Identify which cell holds the provided text, then report its (X, Y) central coordinate. 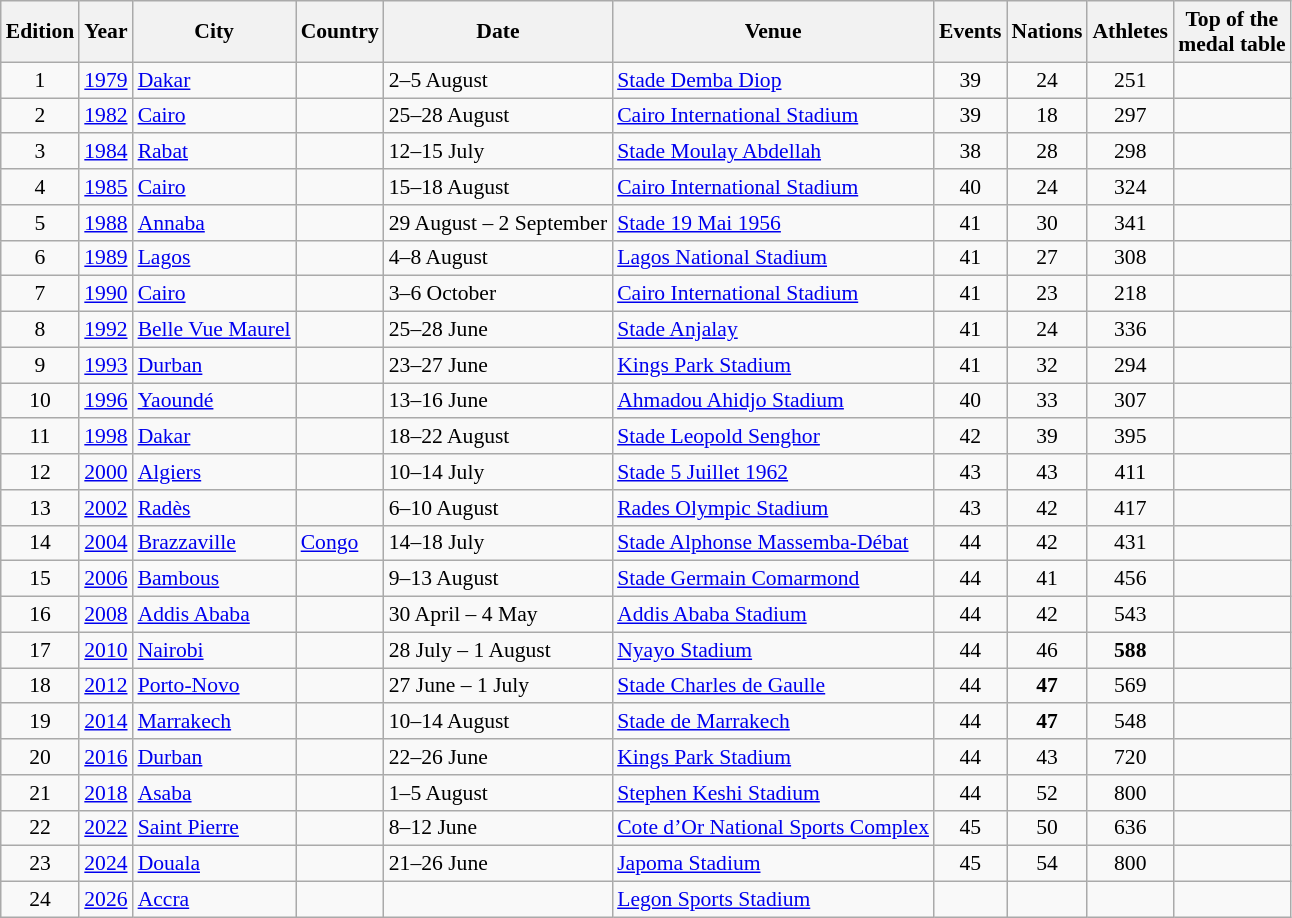
32 (1048, 365)
Edition (40, 32)
2–5 August (498, 80)
14 (40, 543)
Nyayo Stadium (773, 650)
1979 (106, 80)
1998 (106, 437)
4 (40, 187)
307 (1130, 401)
Date (498, 32)
2026 (106, 900)
2010 (106, 650)
5 (40, 223)
1989 (106, 258)
21 (40, 793)
18–22 August (498, 437)
54 (1048, 864)
Top of the medal table (1232, 32)
1984 (106, 152)
46 (1048, 650)
Belle Vue Maurel (214, 330)
Stade Anjalay (773, 330)
25–28 August (498, 116)
28 July – 1 August (498, 650)
22–26 June (498, 757)
Stade Leopold Senghor (773, 437)
Nations (1048, 32)
Venue (773, 32)
Accra (214, 900)
Radès (214, 508)
Stade Moulay Abdellah (773, 152)
548 (1130, 722)
2006 (106, 579)
Year (106, 32)
569 (1130, 686)
7 (40, 294)
Douala (214, 864)
324 (1130, 187)
13 (40, 508)
417 (1130, 508)
Porto-Novo (214, 686)
336 (1130, 330)
2008 (106, 615)
27 (1048, 258)
Events (970, 32)
12–15 July (498, 152)
251 (1130, 80)
456 (1130, 579)
33 (1048, 401)
25–28 June (498, 330)
14–18 July (498, 543)
27 June – 1 July (498, 686)
1–5 August (498, 793)
1982 (106, 116)
16 (40, 615)
Addis Ababa Stadium (773, 615)
17 (40, 650)
298 (1130, 152)
15–18 August (498, 187)
19 (40, 722)
2016 (106, 757)
720 (1130, 757)
9 (40, 365)
11 (40, 437)
Asaba (214, 793)
218 (1130, 294)
29 August – 2 September (498, 223)
Lagos National Stadium (773, 258)
Stade Germain Comarmond (773, 579)
2004 (106, 543)
Athletes (1130, 32)
Saint Pierre (214, 828)
28 (1048, 152)
543 (1130, 615)
Addis Ababa (214, 615)
2000 (106, 472)
30 April – 4 May (498, 615)
2014 (106, 722)
588 (1130, 650)
1990 (106, 294)
Bambous (214, 579)
50 (1048, 828)
Stade 5 Juillet 1962 (773, 472)
4–8 August (498, 258)
Algiers (214, 472)
Stade de Marrakech (773, 722)
395 (1130, 437)
308 (1130, 258)
Japoma Stadium (773, 864)
6–10 August (498, 508)
341 (1130, 223)
3–6 October (498, 294)
38 (970, 152)
Cote d’Or National Sports Complex (773, 828)
297 (1130, 116)
2012 (106, 686)
1993 (106, 365)
Rades Olympic Stadium (773, 508)
3 (40, 152)
9–13 August (498, 579)
6 (40, 258)
2002 (106, 508)
10–14 August (498, 722)
Rabat (214, 152)
1988 (106, 223)
Stephen Keshi Stadium (773, 793)
21–26 June (498, 864)
2024 (106, 864)
636 (1130, 828)
Stade 19 Mai 1956 (773, 223)
10–14 July (498, 472)
Brazzaville (214, 543)
1985 (106, 187)
Nairobi (214, 650)
1996 (106, 401)
23–27 June (498, 365)
2018 (106, 793)
15 (40, 579)
Ahmadou Ahidjo Stadium (773, 401)
10 (40, 401)
1992 (106, 330)
2022 (106, 828)
8 (40, 330)
2 (40, 116)
Congo (340, 543)
13–16 June (498, 401)
Yaoundé (214, 401)
Legon Sports Stadium (773, 900)
431 (1130, 543)
30 (1048, 223)
20 (40, 757)
1 (40, 80)
Stade Charles de Gaulle (773, 686)
22 (40, 828)
Country (340, 32)
Marrakech (214, 722)
411 (1130, 472)
Stade Demba Diop (773, 80)
52 (1048, 793)
294 (1130, 365)
12 (40, 472)
Lagos (214, 258)
Annaba (214, 223)
8–12 June (498, 828)
Stade Alphonse Massemba-Débat (773, 543)
City (214, 32)
